Locate the cell with the specified text and output its (x, y) center coordinate. 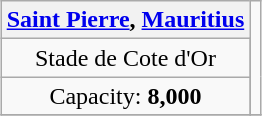
Stade de Cote d'Or (126, 58)
Capacity: 8,000 (126, 96)
Saint Pierre, Mauritius (126, 20)
